Output the (X, Y) coordinate of the center of the cell containing the given text.  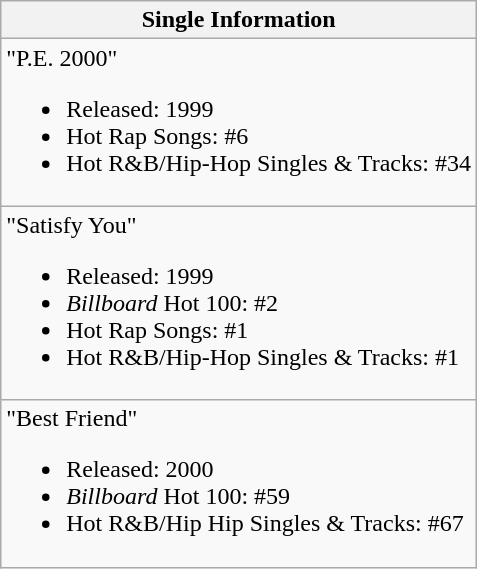
Single Information (239, 20)
"P.E. 2000"Released: 1999Hot Rap Songs: #6Hot R&B/Hip-Hop Singles & Tracks: #34 (239, 122)
"Satisfy You"Released: 1999Billboard Hot 100: #2Hot Rap Songs: #1Hot R&B/Hip-Hop Singles & Tracks: #1 (239, 303)
"Best Friend"Released: 2000Billboard Hot 100: #59Hot R&B/Hip Hip Singles & Tracks: #67 (239, 484)
